Extract the (X, Y) coordinate from the center of the cell holding the provided text.  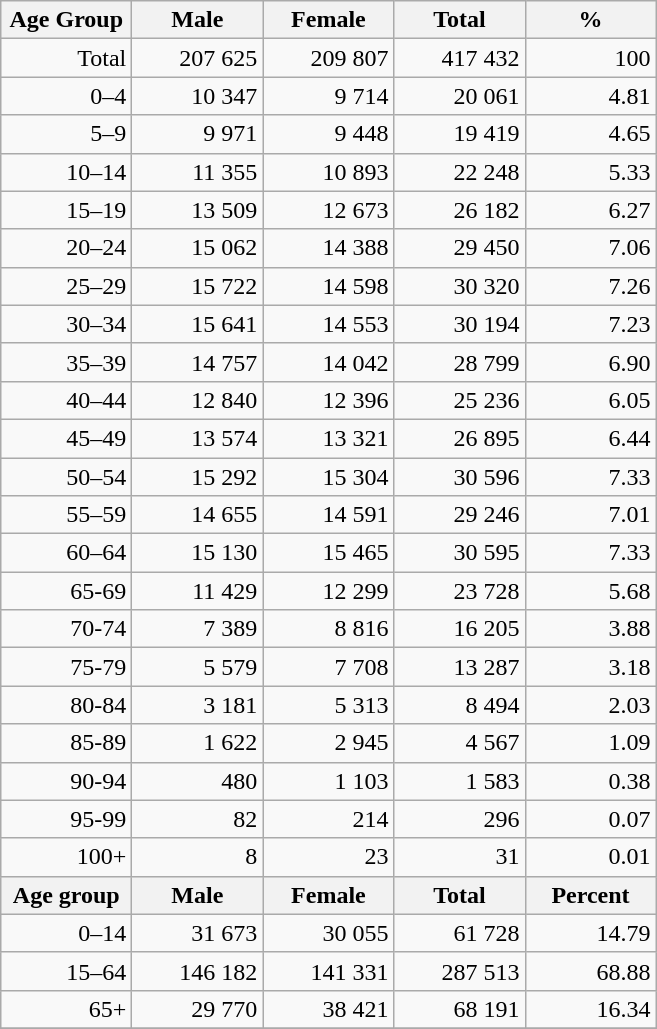
3 181 (198, 705)
15 722 (198, 286)
60–64 (66, 553)
40–44 (66, 400)
6.44 (590, 438)
12 396 (328, 400)
35–39 (66, 362)
7.26 (590, 286)
82 (198, 819)
11 429 (198, 591)
100+ (66, 857)
61 728 (460, 933)
15 062 (198, 248)
7.01 (590, 515)
12 840 (198, 400)
14 655 (198, 515)
22 248 (460, 172)
214 (328, 819)
11 355 (198, 172)
5.68 (590, 591)
85-89 (66, 743)
13 509 (198, 210)
90-94 (66, 781)
26 182 (460, 210)
20–24 (66, 248)
6.27 (590, 210)
480 (198, 781)
9 448 (328, 134)
30 055 (328, 933)
% (590, 20)
30 194 (460, 324)
30 596 (460, 477)
14 591 (328, 515)
45–49 (66, 438)
14 388 (328, 248)
30 595 (460, 553)
Age group (66, 895)
80-84 (66, 705)
1 583 (460, 781)
14 757 (198, 362)
68.88 (590, 971)
0.38 (590, 781)
2 945 (328, 743)
296 (460, 819)
15 292 (198, 477)
4.81 (590, 96)
10 347 (198, 96)
2.03 (590, 705)
14 598 (328, 286)
29 450 (460, 248)
14 553 (328, 324)
38 421 (328, 1009)
141 331 (328, 971)
25 236 (460, 400)
30–34 (66, 324)
10 893 (328, 172)
100 (590, 58)
15 304 (328, 477)
75-79 (66, 667)
5 579 (198, 667)
8 816 (328, 629)
Age Group (66, 20)
6.05 (590, 400)
417 432 (460, 58)
31 673 (198, 933)
10–14 (66, 172)
0–4 (66, 96)
0.07 (590, 819)
9 714 (328, 96)
0–14 (66, 933)
65-69 (66, 591)
70-74 (66, 629)
5.33 (590, 172)
0.01 (590, 857)
28 799 (460, 362)
4.65 (590, 134)
8 (198, 857)
14 042 (328, 362)
1 103 (328, 781)
209 807 (328, 58)
287 513 (460, 971)
23 (328, 857)
1 622 (198, 743)
7.23 (590, 324)
31 (460, 857)
16 205 (460, 629)
16.34 (590, 1009)
6.90 (590, 362)
30 320 (460, 286)
13 321 (328, 438)
23 728 (460, 591)
7 708 (328, 667)
7 389 (198, 629)
4 567 (460, 743)
13 574 (198, 438)
50–54 (66, 477)
1.09 (590, 743)
14.79 (590, 933)
15 465 (328, 553)
146 182 (198, 971)
12 673 (328, 210)
15–64 (66, 971)
19 419 (460, 134)
25–29 (66, 286)
15 130 (198, 553)
68 191 (460, 1009)
15–19 (66, 210)
95-99 (66, 819)
20 061 (460, 96)
5 313 (328, 705)
26 895 (460, 438)
29 246 (460, 515)
207 625 (198, 58)
12 299 (328, 591)
55–59 (66, 515)
Percent (590, 895)
13 287 (460, 667)
3.18 (590, 667)
15 641 (198, 324)
5–9 (66, 134)
65+ (66, 1009)
7.06 (590, 248)
9 971 (198, 134)
29 770 (198, 1009)
3.88 (590, 629)
8 494 (460, 705)
